Return [x, y] of the center of cell containing provided text 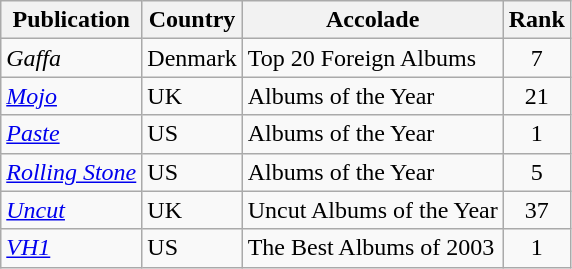
Rank [536, 20]
Uncut [72, 210]
Mojo [72, 96]
Uncut Albums of the Year [372, 210]
Gaffa [72, 58]
The Best Albums of 2003 [372, 248]
21 [536, 96]
Accolade [372, 20]
Publication [72, 20]
5 [536, 172]
Top 20 Foreign Albums [372, 58]
37 [536, 210]
7 [536, 58]
Rolling Stone [72, 172]
Country [192, 20]
VH1 [72, 248]
Paste [72, 134]
Denmark [192, 58]
